Provide the [X, Y] coordinate of the cell's center where the given text is located.  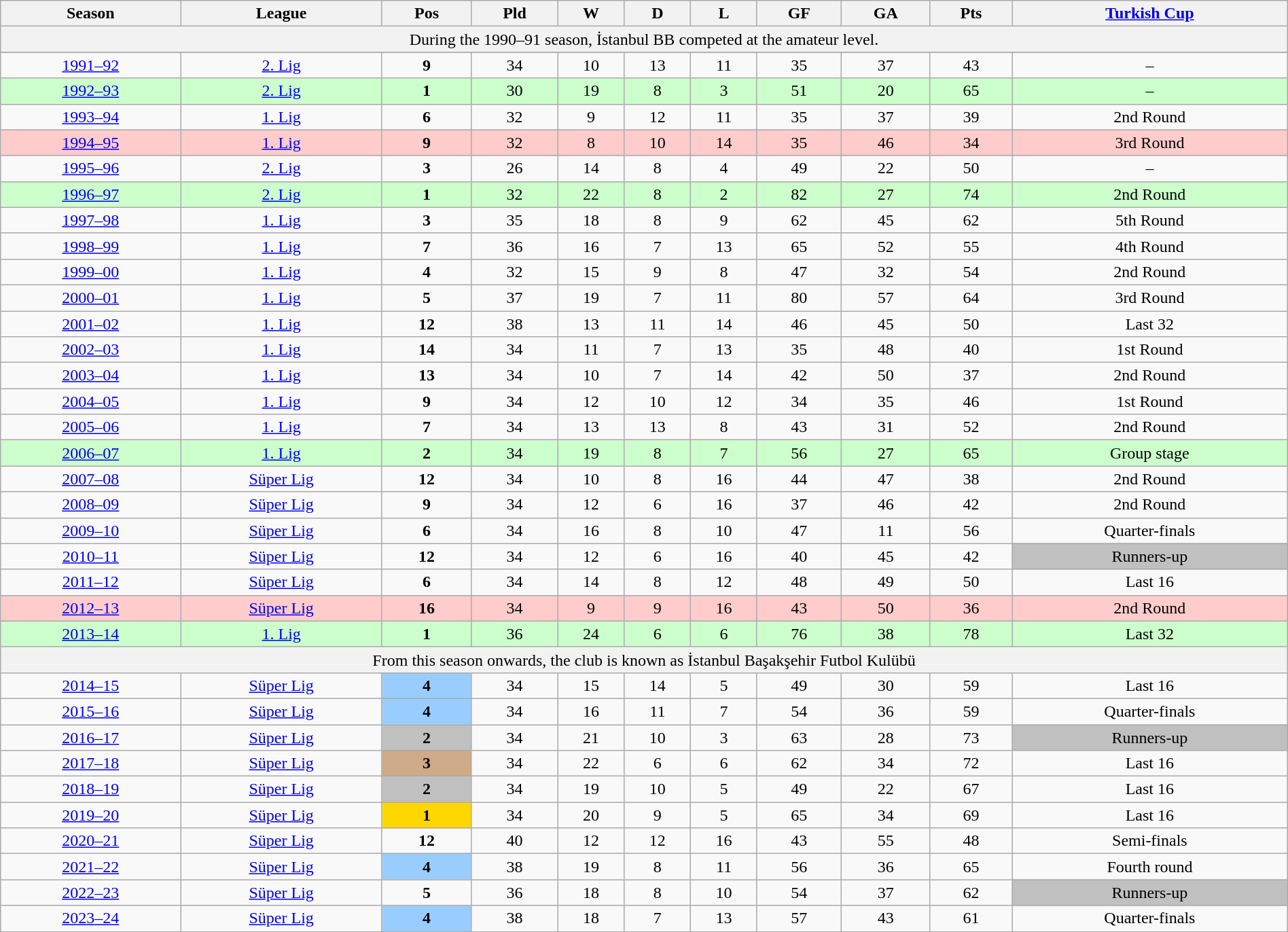
2018–19 [91, 789]
2017–18 [91, 764]
2023–24 [91, 918]
2015–16 [91, 711]
2016–17 [91, 737]
2012–13 [91, 608]
74 [971, 194]
73 [971, 737]
GA [886, 14]
1999–00 [91, 272]
2002–03 [91, 350]
During the 1990–91 season, İstanbul BB competed at the amateur level. [644, 39]
80 [799, 298]
1992–93 [91, 91]
2009–10 [91, 531]
51 [799, 91]
2019–20 [91, 815]
76 [799, 634]
82 [799, 194]
2010–11 [91, 556]
1991–92 [91, 65]
78 [971, 634]
2014–15 [91, 685]
From this season onwards, the club is known as İstanbul Başakşehir Futbol Kulübü [644, 660]
Semi-finals [1150, 841]
2008–09 [91, 505]
1998–99 [91, 246]
L [724, 14]
W [591, 14]
67 [971, 789]
44 [799, 479]
2011–12 [91, 582]
2000–01 [91, 298]
69 [971, 815]
26 [515, 168]
2021–22 [91, 867]
5th Round [1150, 220]
2020–21 [91, 841]
2001–02 [91, 324]
61 [971, 918]
Season [91, 14]
Turkish Cup [1150, 14]
39 [971, 117]
Pts [971, 14]
1994–95 [91, 143]
64 [971, 298]
2003–04 [91, 376]
Fourth round [1150, 867]
2013–14 [91, 634]
GF [799, 14]
72 [971, 764]
2007–08 [91, 479]
Pld [515, 14]
1995–96 [91, 168]
League [281, 14]
2004–05 [91, 401]
2022–23 [91, 893]
4th Round [1150, 246]
2006–07 [91, 453]
24 [591, 634]
Pos [427, 14]
21 [591, 737]
28 [886, 737]
D [658, 14]
1997–98 [91, 220]
1993–94 [91, 117]
1996–97 [91, 194]
2005–06 [91, 427]
Group stage [1150, 453]
63 [799, 737]
31 [886, 427]
